Scan for the cell matching the given text and deliver its [x, y] coordinate at center. 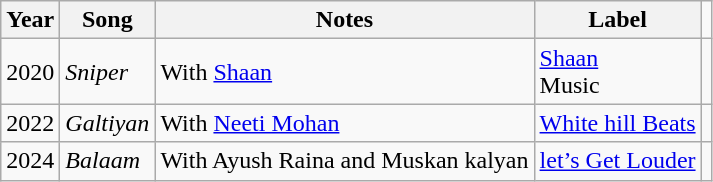
With Neeti Mohan [344, 123]
Song [108, 20]
2024 [30, 161]
Year [30, 20]
Label [618, 20]
Balaam [108, 161]
ShaanMusic [618, 72]
White hill Beats [618, 123]
let’s Get Louder [618, 161]
With Ayush Raina and Muskan kalyan [344, 161]
Notes [344, 20]
Sniper [108, 72]
2020 [30, 72]
2022 [30, 123]
With Shaan [344, 72]
Galtiyan [108, 123]
